Locate the cell with the specified text and output its [x, y] center coordinate. 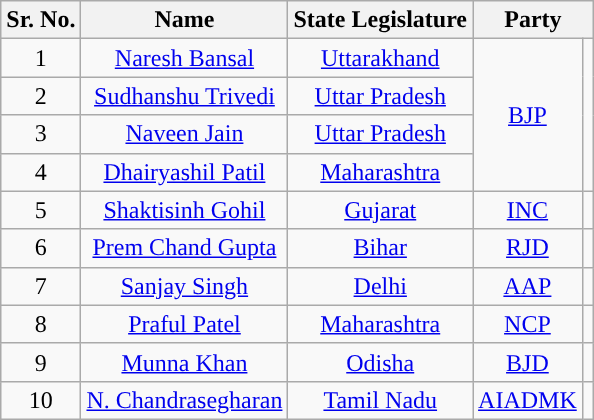
Name [184, 20]
INC [528, 210]
3 [41, 134]
Naresh Bansal [184, 58]
N. Chandrasegharan [184, 400]
BJP [528, 115]
Tamil Nadu [380, 400]
7 [41, 286]
Party [534, 20]
5 [41, 210]
Sudhanshu Trivedi [184, 96]
AAP [528, 286]
NCP [528, 324]
Sr. No. [41, 20]
4 [41, 172]
Munna Khan [184, 362]
BJD [528, 362]
10 [41, 400]
6 [41, 248]
Gujarat [380, 210]
1 [41, 58]
State Legislature [380, 20]
RJD [528, 248]
Odisha [380, 362]
Sanjay Singh [184, 286]
Bihar [380, 248]
Praful Patel [184, 324]
8 [41, 324]
Naveen Jain [184, 134]
AIADMK [528, 400]
Dhairyashil Patil [184, 172]
9 [41, 362]
Delhi [380, 286]
Shaktisinh Gohil [184, 210]
Uttarakhand [380, 58]
Prem Chand Gupta [184, 248]
2 [41, 96]
